Find where the given text appears and provide that cell's center as [x, y] coordinate. 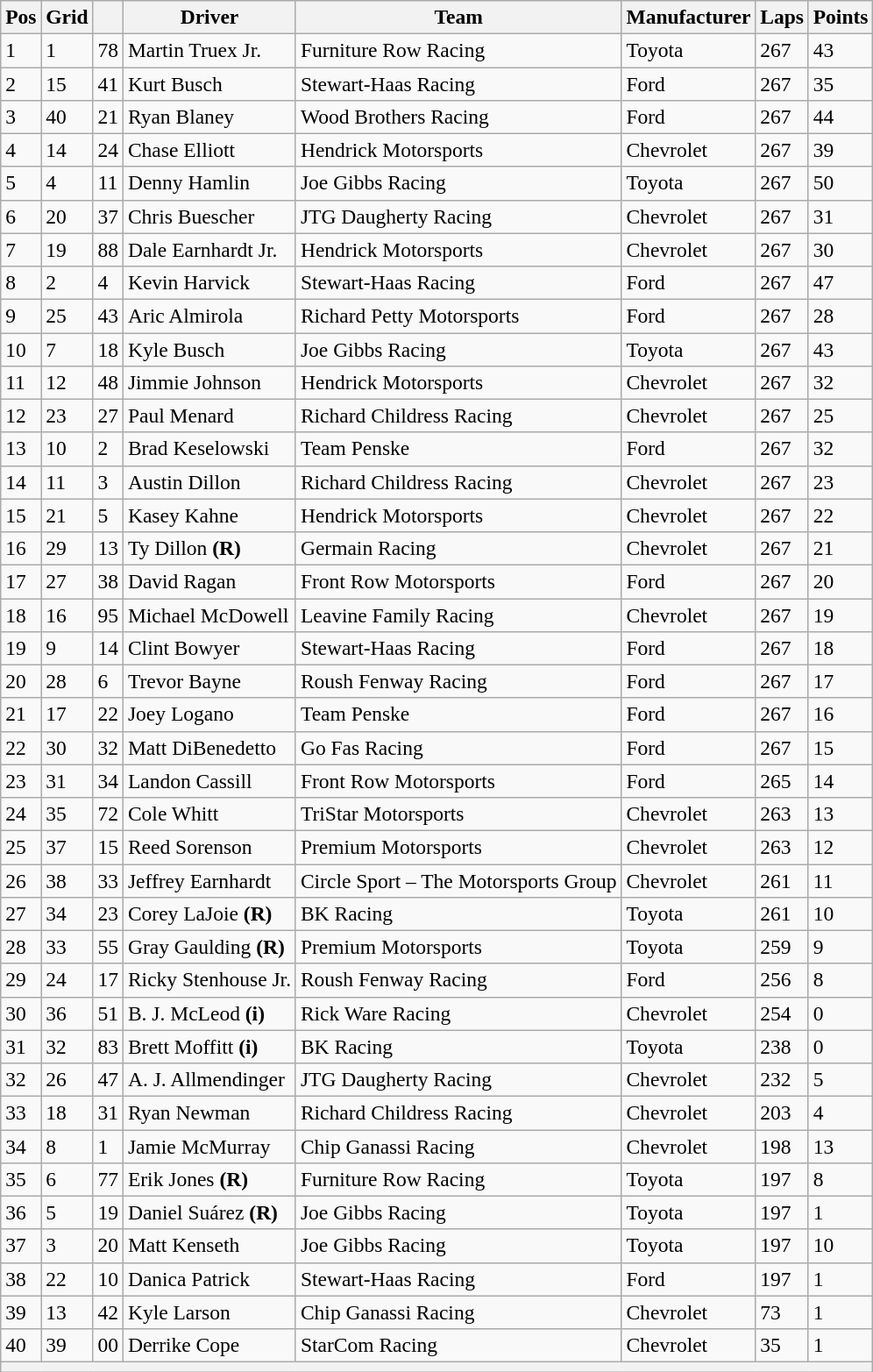
Trevor Bayne [209, 681]
44 [841, 117]
203 [782, 1113]
Austin Dillon [209, 482]
Kasey Kahne [209, 515]
238 [782, 1047]
83 [108, 1047]
Kyle Busch [209, 349]
Go Fas Racing [458, 748]
Ty Dillon (R) [209, 548]
Points [841, 17]
Brett Moffitt (i) [209, 1047]
Kurt Busch [209, 83]
Jamie McMurray [209, 1146]
Erik Jones (R) [209, 1179]
Brad Keselowski [209, 449]
Landon Cassill [209, 781]
78 [108, 50]
Wood Brothers Racing [458, 117]
Dale Earnhardt Jr. [209, 250]
Danica Patrick [209, 1279]
Chase Elliott [209, 150]
Team [458, 17]
Denny Hamlin [209, 183]
Matt Kenseth [209, 1246]
48 [108, 382]
254 [782, 1013]
Grid [67, 17]
265 [782, 781]
Martin Truex Jr. [209, 50]
Pos [21, 17]
Clint Bowyer [209, 648]
95 [108, 615]
Ryan Newman [209, 1113]
Manufacturer [689, 17]
A. J. Allmendinger [209, 1079]
88 [108, 250]
David Ragan [209, 581]
Leavine Family Racing [458, 615]
Kyle Larson [209, 1312]
B. J. McLeod (i) [209, 1013]
Paul Menard [209, 416]
Ricky Stenhouse Jr. [209, 980]
Matt DiBenedetto [209, 748]
Driver [209, 17]
50 [841, 183]
Ryan Blaney [209, 117]
256 [782, 980]
77 [108, 1179]
Cole Whitt [209, 814]
Chris Buescher [209, 217]
Daniel Suárez (R) [209, 1212]
Michael McDowell [209, 615]
232 [782, 1079]
55 [108, 947]
Richard Petty Motorsports [458, 316]
259 [782, 947]
Circle Sport – The Motorsports Group [458, 880]
Jeffrey Earnhardt [209, 880]
00 [108, 1345]
Derrike Cope [209, 1345]
Reed Sorenson [209, 847]
Germain Racing [458, 548]
Laps [782, 17]
TriStar Motorsports [458, 814]
198 [782, 1146]
Aric Almirola [209, 316]
Kevin Harvick [209, 282]
Jimmie Johnson [209, 382]
72 [108, 814]
73 [782, 1312]
StarCom Racing [458, 1345]
Corey LaJoie (R) [209, 913]
Rick Ware Racing [458, 1013]
Gray Gaulding (R) [209, 947]
42 [108, 1312]
Joey Logano [209, 714]
41 [108, 83]
51 [108, 1013]
